Return the (x, y) coordinate for the center point of the cell that contains the specified text.  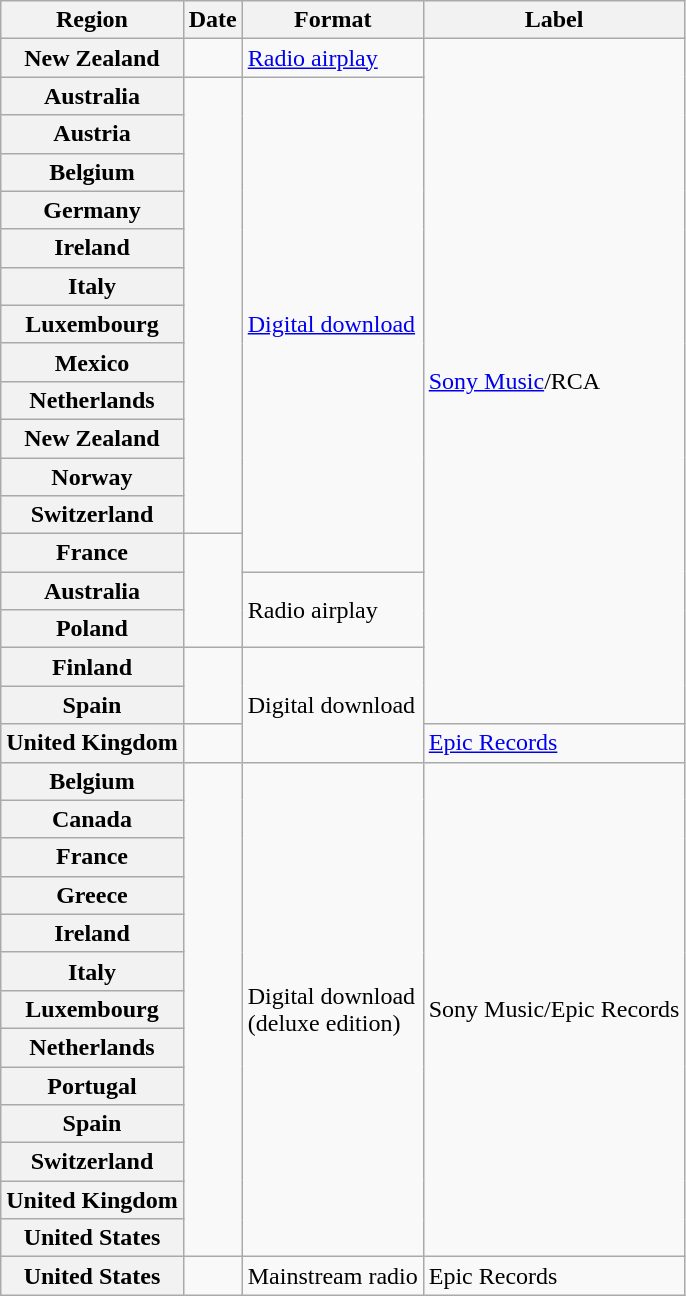
Poland (92, 629)
Mexico (92, 362)
Date (212, 20)
Norway (92, 477)
Germany (92, 210)
Portugal (92, 1085)
Mainstream radio (332, 1276)
Sony Music/RCA (554, 382)
Format (332, 20)
Sony Music/Epic Records (554, 1010)
Region (92, 20)
Digital download(deluxe edition) (332, 1010)
Austria (92, 134)
Canada (92, 819)
Label (554, 20)
Finland (92, 667)
Greece (92, 895)
